Capture the cell that displays the provided text and extract its (x, y) central coordinate. 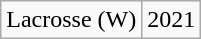
Lacrosse (W) (72, 20)
2021 (172, 20)
